For the text-containing cell, return its midpoint in (x, y) coordinate format. 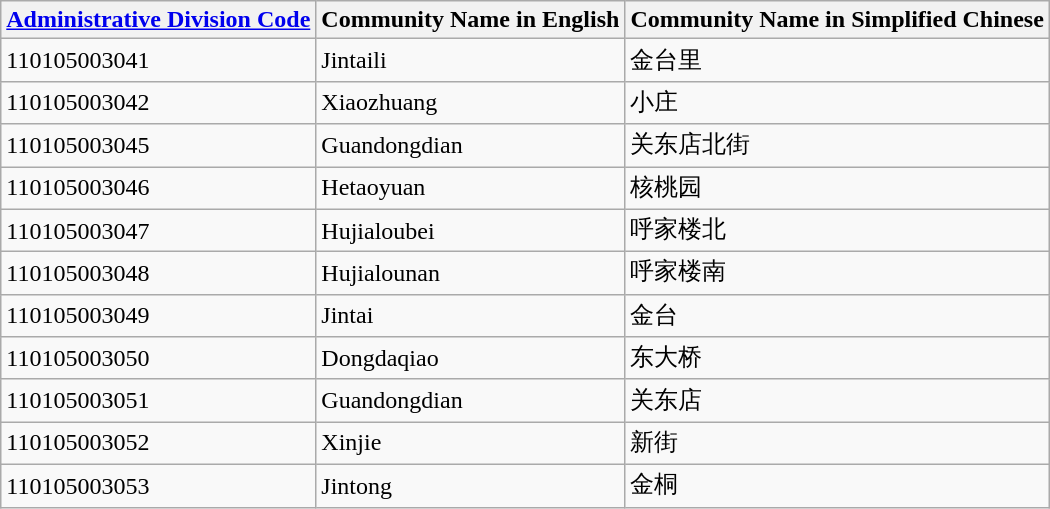
Jintong (470, 486)
110105003042 (158, 102)
金台里 (837, 60)
110105003052 (158, 444)
110105003041 (158, 60)
Xinjie (470, 444)
110105003048 (158, 274)
呼家楼北 (837, 230)
Community Name in Simplified Chinese (837, 20)
关东店 (837, 400)
Administrative Division Code (158, 20)
小庄 (837, 102)
110105003051 (158, 400)
关东店北街 (837, 146)
核桃园 (837, 188)
Jintai (470, 316)
Community Name in English (470, 20)
Hujialoubei (470, 230)
新街 (837, 444)
110105003049 (158, 316)
110105003046 (158, 188)
Jintaili (470, 60)
110105003047 (158, 230)
呼家楼南 (837, 274)
金台 (837, 316)
Dongdaqiao (470, 358)
东大桥 (837, 358)
110105003050 (158, 358)
Hetaoyuan (470, 188)
Hujialounan (470, 274)
110105003045 (158, 146)
金桐 (837, 486)
Xiaozhuang (470, 102)
110105003053 (158, 486)
